Determine the [X, Y] coordinate at the center of the cell enclosing the given text.  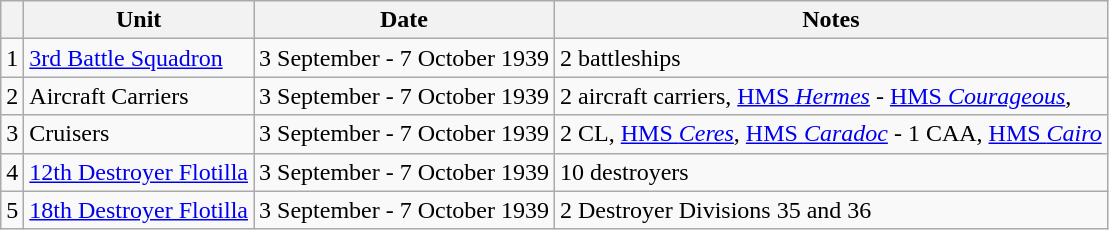
2 Destroyer Divisions 35 and 36 [832, 210]
Notes [832, 20]
2 [12, 96]
2 CL, HMS Ceres, HMS Caradoc - 1 CAA, HMS Cairo [832, 134]
2 battleships [832, 58]
10 destroyers [832, 172]
18th Destroyer Flotilla [139, 210]
Cruisers [139, 134]
Date [404, 20]
5 [12, 210]
3rd Battle Squadron [139, 58]
4 [12, 172]
12th Destroyer Flotilla [139, 172]
Aircraft Carriers [139, 96]
3 [12, 134]
Unit [139, 20]
2 aircraft carriers, HMS Hermes - HMS Courageous, [832, 96]
1 [12, 58]
